From the cell containing the given text, extract its center point as (x, y) coordinate. 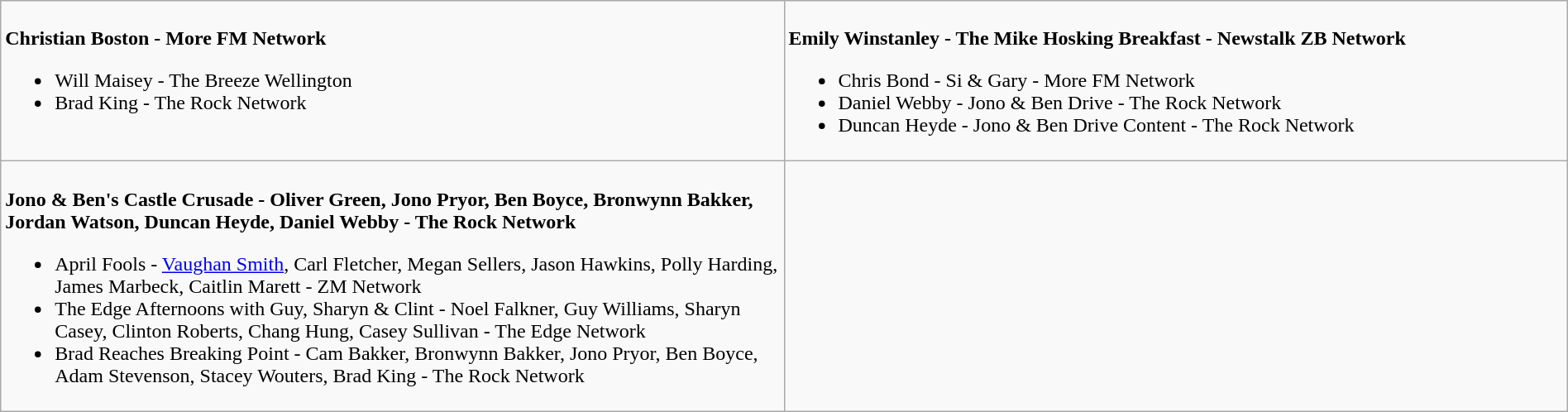
Christian Boston - More FM NetworkWill Maisey - The Breeze WellingtonBrad King - The Rock Network (392, 81)
